Return the [x, y] coordinate for the center point of the cell that contains the specified text.  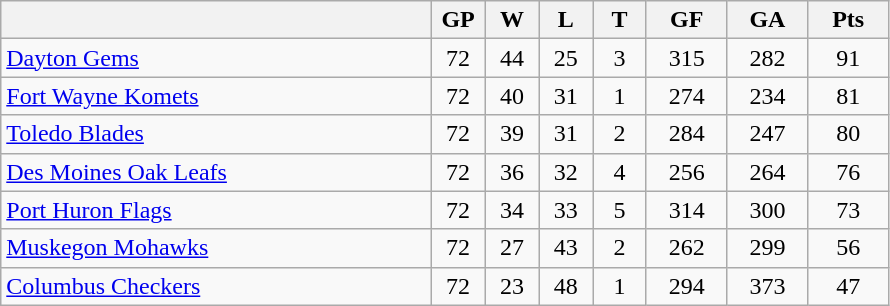
5 [620, 210]
23 [512, 286]
256 [686, 172]
GA [768, 20]
36 [512, 172]
Dayton Gems [216, 58]
34 [512, 210]
73 [848, 210]
43 [566, 248]
44 [512, 58]
282 [768, 58]
314 [686, 210]
80 [848, 134]
L [566, 20]
Des Moines Oak Leafs [216, 172]
Fort Wayne Komets [216, 96]
Muskegon Mohawks [216, 248]
T [620, 20]
Columbus Checkers [216, 286]
48 [566, 286]
294 [686, 286]
40 [512, 96]
47 [848, 286]
25 [566, 58]
27 [512, 248]
91 [848, 58]
284 [686, 134]
4 [620, 172]
GP [458, 20]
264 [768, 172]
76 [848, 172]
W [512, 20]
Port Huron Flags [216, 210]
315 [686, 58]
81 [848, 96]
3 [620, 58]
32 [566, 172]
262 [686, 248]
247 [768, 134]
GF [686, 20]
234 [768, 96]
39 [512, 134]
Pts [848, 20]
Toledo Blades [216, 134]
56 [848, 248]
274 [686, 96]
33 [566, 210]
373 [768, 286]
299 [768, 248]
300 [768, 210]
